Output the (X, Y) coordinate of the center of the cell containing the given text.  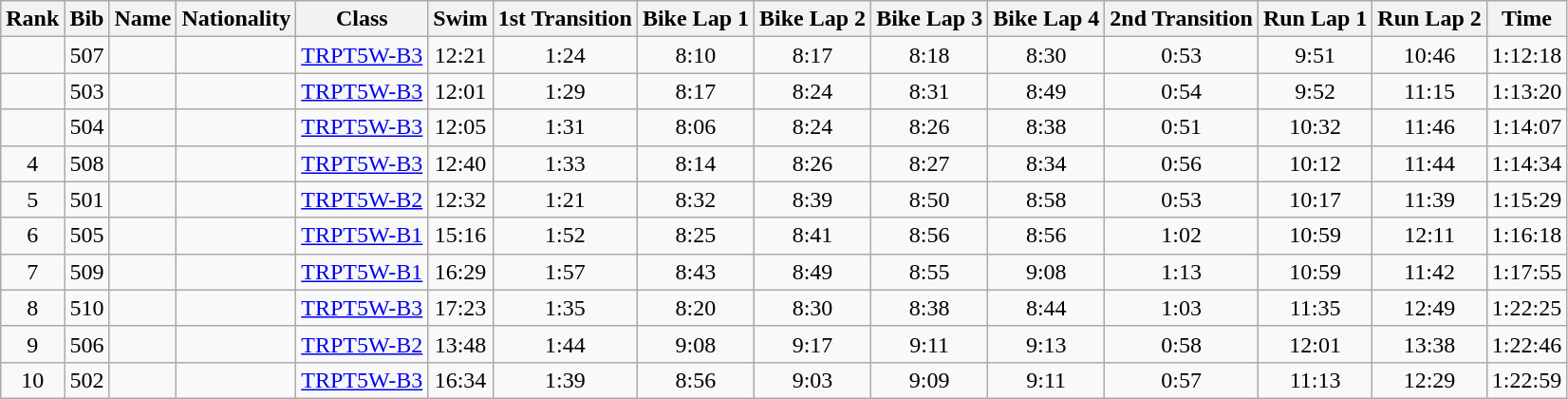
12:29 (1429, 380)
9:09 (930, 380)
4 (32, 163)
12:32 (460, 199)
16:29 (460, 272)
Bike Lap 3 (930, 19)
8:39 (812, 199)
8:34 (1046, 163)
8:06 (695, 127)
11:35 (1315, 308)
8:14 (695, 163)
12:40 (460, 163)
8 (32, 308)
8:55 (930, 272)
10:17 (1315, 199)
0:51 (1182, 127)
1:35 (565, 308)
11:13 (1315, 380)
8:18 (930, 55)
Run Lap 2 (1429, 19)
13:38 (1429, 344)
509 (87, 272)
0:57 (1182, 380)
8:10 (695, 55)
1:02 (1182, 236)
12:05 (460, 127)
502 (87, 380)
1:16:18 (1526, 236)
1:39 (565, 380)
1:44 (565, 344)
507 (87, 55)
7 (32, 272)
1st Transition (565, 19)
9:03 (812, 380)
501 (87, 199)
Swim (460, 19)
13:48 (460, 344)
Bike Lap 4 (1046, 19)
510 (87, 308)
Rank (32, 19)
508 (87, 163)
6 (32, 236)
1:17:55 (1526, 272)
0:54 (1182, 91)
17:23 (460, 308)
Bike Lap 1 (695, 19)
9:52 (1315, 91)
Nationality (236, 19)
1:22:59 (1526, 380)
15:16 (460, 236)
1:03 (1182, 308)
1:24 (565, 55)
503 (87, 91)
Time (1526, 19)
8:41 (812, 236)
1:31 (565, 127)
5 (32, 199)
1:21 (565, 199)
506 (87, 344)
0:58 (1182, 344)
11:15 (1429, 91)
9:17 (812, 344)
8:58 (1046, 199)
505 (87, 236)
8:43 (695, 272)
Bike Lap 2 (812, 19)
1:29 (565, 91)
11:42 (1429, 272)
8:20 (695, 308)
1:14:34 (1526, 163)
11:39 (1429, 199)
10:12 (1315, 163)
8:25 (695, 236)
1:22:25 (1526, 308)
9 (32, 344)
0:56 (1182, 163)
1:52 (565, 236)
8:32 (695, 199)
Name (142, 19)
11:44 (1429, 163)
10:32 (1315, 127)
12:11 (1429, 236)
9:51 (1315, 55)
1:22:46 (1526, 344)
1:57 (565, 272)
504 (87, 127)
12:21 (460, 55)
1:15:29 (1526, 199)
16:34 (460, 380)
8:31 (930, 91)
8:44 (1046, 308)
1:33 (565, 163)
11:46 (1429, 127)
1:13 (1182, 272)
8:27 (930, 163)
9:13 (1046, 344)
Class (363, 19)
10:46 (1429, 55)
12:49 (1429, 308)
1:12:18 (1526, 55)
Run Lap 1 (1315, 19)
1:13:20 (1526, 91)
8:50 (930, 199)
Bib (87, 19)
10 (32, 380)
2nd Transition (1182, 19)
1:14:07 (1526, 127)
